Detect which cell encompasses the target text, then output its [x, y] center coordinate. 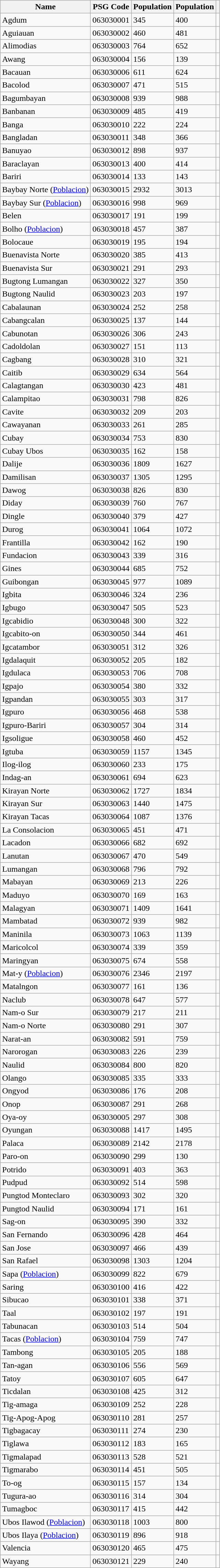
316 [195, 555]
Palaca [45, 1143]
195 [152, 242]
063030114 [111, 1470]
Diday [45, 503]
063030072 [111, 921]
199 [195, 216]
063030002 [111, 33]
366 [195, 137]
297 [152, 1117]
523 [195, 608]
063030083 [111, 1052]
Indag-an [45, 777]
Pungtod Naulid [45, 1208]
549 [195, 856]
753 [152, 438]
063030094 [111, 1208]
320 [195, 1195]
Nam-o Sur [45, 1013]
063030099 [111, 1274]
1627 [195, 464]
063030117 [111, 1509]
1295 [195, 477]
Tacas (Poblacion) [45, 1339]
706 [152, 673]
063030015 [111, 190]
425 [152, 1391]
Igdulaca [45, 673]
063030080 [111, 1026]
063030113 [111, 1457]
1072 [195, 529]
063030100 [111, 1287]
Dawog [45, 490]
682 [152, 843]
611 [152, 72]
1727 [152, 790]
Igtuba [45, 751]
063030107 [111, 1378]
1417 [152, 1130]
359 [195, 947]
Durog [45, 529]
1834 [195, 790]
556 [152, 1365]
169 [152, 895]
Bariri [45, 177]
063030051 [111, 647]
San Fernando [45, 1235]
285 [195, 425]
063030029 [111, 372]
063030022 [111, 281]
Tatoy [45, 1378]
Buenavista Sur [45, 268]
Aguiauan [45, 33]
422 [195, 1287]
063030001 [111, 20]
063030078 [111, 1000]
538 [195, 712]
569 [195, 1365]
063030034 [111, 438]
063030069 [111, 882]
747 [195, 1339]
063030016 [111, 203]
1305 [152, 477]
Bagumbayan [45, 98]
156 [152, 59]
Kirayan Sur [45, 804]
151 [152, 346]
240 [195, 1561]
Bacauan [45, 72]
998 [152, 203]
Igdalaquit [45, 660]
063030025 [111, 320]
326 [195, 647]
Igpuro-Bariri [45, 725]
Tugura-ao [45, 1496]
261 [152, 425]
350 [195, 281]
310 [152, 359]
Sibucao [45, 1300]
063030105 [111, 1352]
063030042 [111, 542]
063030044 [111, 568]
063030085 [111, 1078]
063030018 [111, 229]
063030004 [111, 59]
468 [152, 712]
063030047 [111, 608]
063030052 [111, 660]
475 [195, 1548]
063030039 [111, 503]
230 [195, 1431]
Bangladan [45, 137]
063030079 [111, 1013]
158 [195, 451]
063030086 [111, 1091]
466 [152, 1248]
Lumangan [45, 869]
414 [195, 164]
Igpuro [45, 712]
063030075 [111, 960]
063030118 [111, 1522]
063030064 [111, 817]
063030035 [111, 451]
063030056 [111, 712]
Cabalaunan [45, 307]
063030093 [111, 1195]
063030091 [111, 1169]
063030033 [111, 425]
217 [152, 1013]
Igcabito-on [45, 634]
988 [195, 98]
982 [195, 921]
Taal [45, 1313]
063030073 [111, 934]
457 [152, 229]
1139 [195, 934]
427 [195, 516]
063030053 [111, 673]
1409 [152, 908]
063030012 [111, 150]
Tambong [45, 1352]
504 [195, 1326]
Naulid [45, 1065]
144 [195, 320]
820 [195, 1065]
591 [152, 1039]
San Rafael [45, 1261]
Saring [45, 1287]
Banuyao [45, 150]
063030095 [111, 1222]
063030089 [111, 1143]
137 [152, 320]
063030057 [111, 725]
Ubos Ilaya (Poblacion) [45, 1535]
063030115 [111, 1483]
063030045 [111, 582]
452 [195, 738]
Banga [45, 124]
1495 [195, 1130]
113 [195, 346]
293 [195, 268]
Igcabidio [45, 621]
Igpajo [45, 686]
063030046 [111, 595]
063030054 [111, 686]
1204 [195, 1261]
063030120 [111, 1548]
134 [195, 1483]
063030060 [111, 764]
1003 [152, 1522]
063030021 [111, 268]
La Consolacion [45, 830]
692 [195, 843]
063030074 [111, 947]
1641 [195, 908]
063030076 [111, 973]
Narorogan [45, 1052]
Potrido [45, 1169]
577 [195, 1000]
413 [195, 255]
063030040 [111, 516]
918 [195, 1535]
257 [195, 1418]
063030110 [111, 1418]
Sag-on [45, 1222]
415 [152, 1509]
Ilog-ilog [45, 764]
243 [195, 333]
063030106 [111, 1365]
1063 [152, 934]
Buenavista Norte [45, 255]
Tigmalapad [45, 1457]
063030036 [111, 464]
208 [195, 1091]
San Jose [45, 1248]
764 [152, 46]
063030050 [111, 634]
Ongyod [45, 1091]
Calagtangan [45, 386]
063030013 [111, 164]
063030010 [111, 124]
Maringyan [45, 960]
063030090 [111, 1156]
063030041 [111, 529]
063030027 [111, 346]
Bacolod [45, 85]
Onop [45, 1104]
063030007 [111, 85]
1089 [195, 582]
Tig-Apog-Apog [45, 1418]
Paro-on [45, 1156]
063030109 [111, 1404]
521 [195, 1457]
Cubay Ubos [45, 451]
752 [195, 568]
2178 [195, 1143]
1475 [195, 804]
Tigmarabo [45, 1470]
063030068 [111, 869]
2142 [152, 1143]
063030088 [111, 1130]
063030038 [111, 490]
Lacadon [45, 843]
063030019 [111, 242]
176 [152, 1091]
274 [152, 1431]
281 [152, 1418]
Kirayan Norte [45, 790]
Maninila [45, 934]
379 [152, 516]
063030067 [111, 856]
307 [195, 1026]
To-og [45, 1483]
308 [195, 1117]
063030071 [111, 908]
344 [152, 634]
1440 [152, 804]
896 [152, 1535]
300 [152, 621]
708 [195, 673]
Pudpud [45, 1182]
Olango [45, 1078]
Awang [45, 59]
063030020 [111, 255]
321 [195, 359]
211 [195, 1013]
063030059 [111, 751]
Nam-o Norte [45, 1026]
1303 [152, 1261]
063030026 [111, 333]
063030011 [111, 137]
485 [152, 111]
228 [195, 1404]
796 [152, 869]
063030062 [111, 790]
Cabangcalan [45, 320]
303 [152, 699]
063030070 [111, 895]
063030061 [111, 777]
Lanutan [45, 856]
969 [195, 203]
063030112 [111, 1444]
063030032 [111, 412]
623 [195, 777]
Igpandan [45, 699]
439 [195, 1248]
Igsoligue [45, 738]
063030048 [111, 621]
063030092 [111, 1182]
222 [152, 124]
Oya-oy [45, 1117]
063030006 [111, 72]
335 [152, 1078]
2346 [152, 973]
327 [152, 281]
063030097 [111, 1248]
380 [152, 686]
390 [152, 1222]
063030058 [111, 738]
157 [152, 1483]
063030003 [111, 46]
209 [152, 412]
063030043 [111, 555]
Tabunacan [45, 1326]
Cagbang [45, 359]
063030055 [111, 699]
515 [195, 85]
679 [195, 1274]
674 [152, 960]
PSG Code [111, 7]
977 [152, 582]
Agdum [45, 20]
063030023 [111, 294]
268 [195, 1104]
317 [195, 699]
798 [152, 399]
387 [195, 229]
322 [195, 621]
299 [152, 1156]
063030065 [111, 830]
442 [195, 1509]
Bugtong Naulid [45, 294]
Igcatambor [45, 647]
Ubos Ilawod (Poblacion) [45, 1522]
Igbugo [45, 608]
063030005 [111, 1117]
Tumagboc [45, 1509]
306 [152, 333]
470 [152, 856]
324 [152, 595]
333 [195, 1078]
163 [195, 895]
063030037 [111, 477]
652 [195, 46]
233 [152, 764]
760 [152, 503]
1809 [152, 464]
063030066 [111, 843]
Alimodias [45, 46]
Cabunotan [45, 333]
Tigbagacay [45, 1431]
143 [195, 177]
063030103 [111, 1326]
528 [152, 1457]
188 [195, 1352]
213 [152, 882]
605 [152, 1378]
063030009 [111, 111]
Baybay Norte (Poblacion) [45, 190]
403 [152, 1169]
258 [195, 307]
194 [195, 242]
165 [195, 1444]
Baybay Sur (Poblacion) [45, 203]
Bolocaue [45, 242]
063030104 [111, 1339]
Banbanan [45, 111]
564 [195, 372]
063030077 [111, 986]
Calampitao [45, 399]
Mat-y (Poblacion) [45, 973]
063030028 [111, 359]
419 [195, 111]
063030063 [111, 804]
236 [195, 595]
Mambatad [45, 921]
182 [195, 660]
694 [152, 777]
685 [152, 568]
Tig-amaga [45, 1404]
190 [195, 542]
Belen [45, 216]
464 [195, 1235]
063030084 [111, 1065]
558 [195, 960]
063030096 [111, 1235]
Narat-an [45, 1039]
1157 [152, 751]
063030082 [111, 1039]
063030017 [111, 216]
171 [152, 1208]
2197 [195, 973]
767 [195, 503]
063030031 [111, 399]
2932 [152, 190]
302 [152, 1195]
063030111 [111, 1431]
Sapa (Poblacion) [45, 1274]
Matalngon [45, 986]
Valencia [45, 1548]
428 [152, 1235]
Cawayanan [45, 425]
1345 [195, 751]
348 [152, 137]
175 [195, 764]
063030101 [111, 1300]
136 [195, 986]
Tan-agan [45, 1365]
Name [45, 7]
063030108 [111, 1391]
183 [152, 1444]
063030116 [111, 1496]
385 [152, 255]
063030008 [111, 98]
Oyungan [45, 1130]
Caitib [45, 372]
Dalije [45, 464]
1376 [195, 817]
465 [152, 1548]
371 [195, 1300]
224 [195, 124]
1064 [152, 529]
634 [152, 372]
416 [152, 1287]
Cavite [45, 412]
063030102 [111, 1313]
624 [195, 72]
898 [152, 150]
Frantilla [45, 542]
Pungtod Monteclaro [45, 1195]
130 [195, 1156]
Guibongan [45, 582]
Mabayan [45, 882]
063030121 [111, 1561]
937 [195, 150]
139 [195, 59]
Baraclayan [45, 164]
822 [152, 1274]
Maricolcol [45, 947]
Tiglawa [45, 1444]
Malagyan [45, 908]
063030024 [111, 307]
Wayang [45, 1561]
133 [152, 177]
1087 [152, 817]
Dingle [45, 516]
Kirayan Tacas [45, 817]
345 [152, 20]
423 [152, 386]
063030030 [111, 386]
Gines [45, 568]
Cadoldolan [45, 346]
Bolho (Poblacion) [45, 229]
Naclub [45, 1000]
Ticdalan [45, 1391]
Fundacion [45, 555]
3013 [195, 190]
Damilisan [45, 477]
363 [195, 1169]
229 [152, 1561]
792 [195, 869]
461 [195, 634]
239 [195, 1052]
Bugtong Lumangan [45, 281]
063030098 [111, 1261]
063030087 [111, 1104]
Igbita [45, 595]
598 [195, 1182]
063030014 [111, 177]
Cubay [45, 438]
Maduyo [45, 895]
063030119 [111, 1535]
338 [152, 1300]
